Capture the cell that displays the provided text and extract its [X, Y] central coordinate. 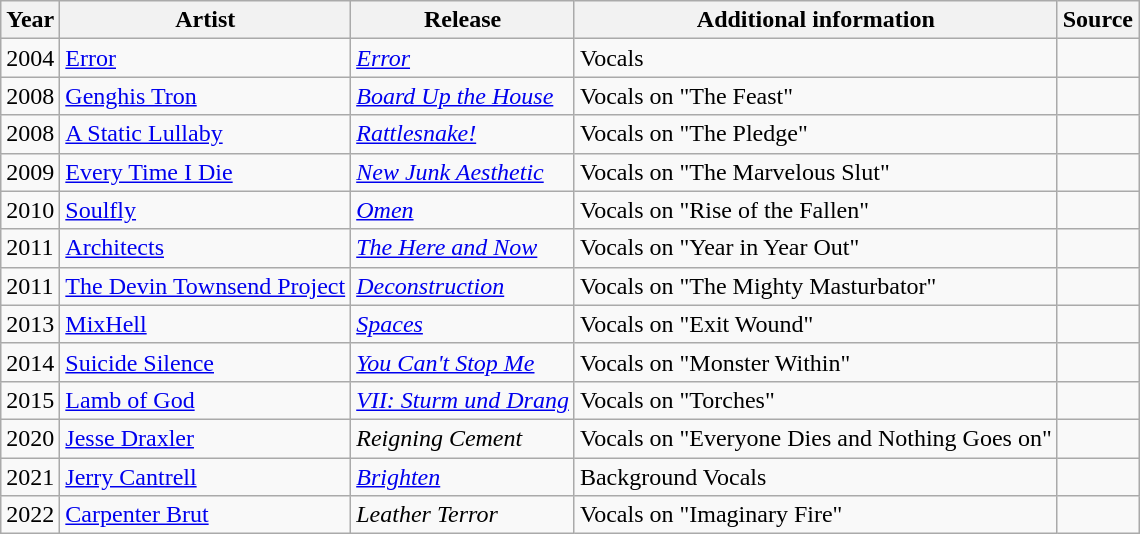
Vocals on "Rise of the Fallen" [816, 210]
Jesse Draxler [206, 438]
2014 [30, 362]
Vocals on "Exit Wound" [816, 324]
Board Up the House [463, 96]
Architects [206, 248]
Soulfly [206, 210]
Vocals on "Year in Year Out" [816, 248]
2021 [30, 477]
Genghis Tron [206, 96]
Year [30, 20]
Additional information [816, 20]
The Here and Now [463, 248]
Vocals on "Everyone Dies and Nothing Goes on" [816, 438]
Vocals on "The Mighty Masturbator" [816, 286]
Reigning Cement [463, 438]
2020 [30, 438]
Vocals on "The Marvelous Slut" [816, 172]
Leather Terror [463, 515]
Artist [206, 20]
Jerry Cantrell [206, 477]
2022 [30, 515]
You Can't Stop Me [463, 362]
Source [1098, 20]
Background Vocals [816, 477]
Vocals [816, 58]
MixHell [206, 324]
New Junk Aesthetic [463, 172]
Suicide Silence [206, 362]
Omen [463, 210]
Vocals on "Monster Within" [816, 362]
2009 [30, 172]
A Static Lullaby [206, 134]
Deconstruction [463, 286]
VII: Sturm und Drang [463, 400]
Rattlesnake! [463, 134]
2010 [30, 210]
Vocals on "Imaginary Fire" [816, 515]
Vocals on "The Pledge" [816, 134]
Vocals on "The Feast" [816, 96]
The Devin Townsend Project [206, 286]
2013 [30, 324]
Spaces [463, 324]
Brighten [463, 477]
2004 [30, 58]
2015 [30, 400]
Every Time I Die [206, 172]
Lamb of God [206, 400]
Vocals on "Torches" [816, 400]
Release [463, 20]
Carpenter Brut [206, 515]
